For the text-containing cell, return its midpoint in [x, y] coordinate format. 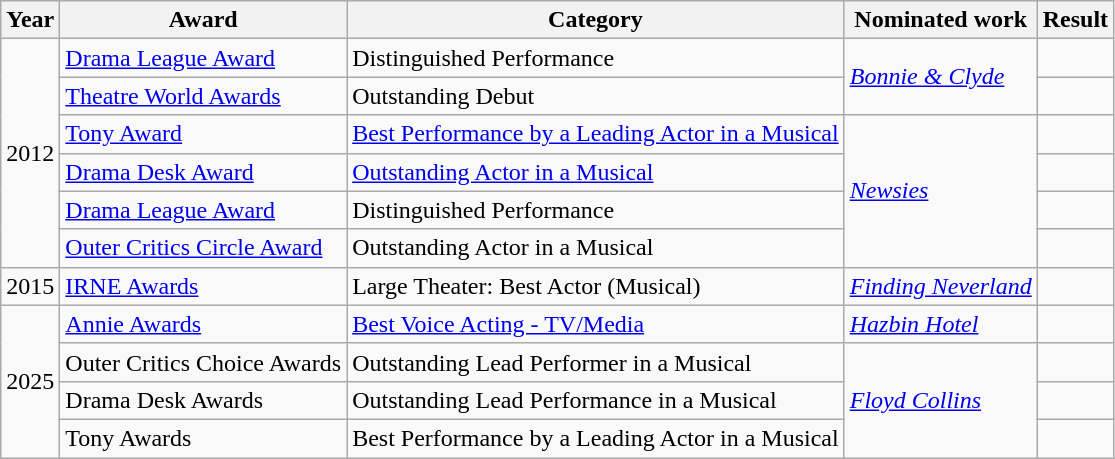
Year [30, 20]
IRNE Awards [204, 286]
Award [204, 20]
Newsies [940, 191]
Tony Award [204, 134]
Theatre World Awards [204, 96]
2012 [30, 153]
Finding Neverland [940, 286]
Tony Awards [204, 438]
Outstanding Debut [596, 96]
Drama Desk Award [204, 172]
Outer Critics Circle Award [204, 248]
2015 [30, 286]
Large Theater: Best Actor (Musical) [596, 286]
Drama Desk Awards [204, 400]
Nominated work [940, 20]
Result [1075, 20]
Bonnie & Clyde [940, 77]
Outstanding Lead Performer in a Musical [596, 362]
Floyd Collins [940, 400]
Annie Awards [204, 324]
2025 [30, 381]
Outer Critics Choice Awards [204, 362]
Category [596, 20]
Hazbin Hotel [940, 324]
Outstanding Lead Performance in a Musical [596, 400]
Best Voice Acting - TV/Media [596, 324]
